Extract the [x, y] coordinate from the center of the cell holding the provided text.  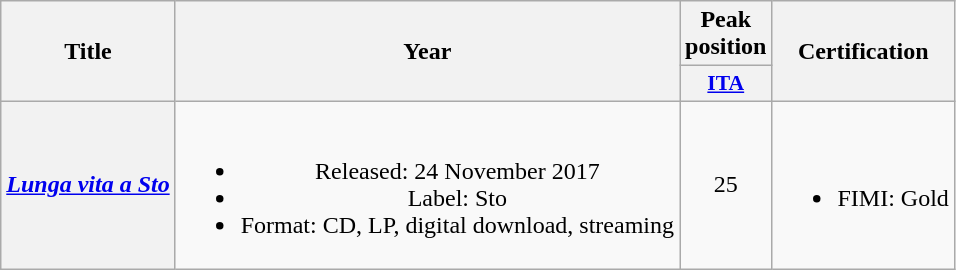
ITA [726, 84]
Peakposition [726, 34]
25 [726, 184]
Lunga vita a Sto [88, 184]
Title [88, 52]
Year [427, 52]
Certification [863, 52]
FIMI: Gold [863, 184]
Released: 24 November 2017Label: StoFormat: CD, LP, digital download, streaming [427, 184]
